Provide the [X, Y] coordinate of the cell's center where the given text is located.  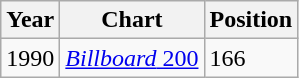
Chart [132, 20]
166 [251, 58]
Position [251, 20]
Year [30, 20]
1990 [30, 58]
Billboard 200 [132, 58]
